Return [X, Y] of the center of cell containing provided text 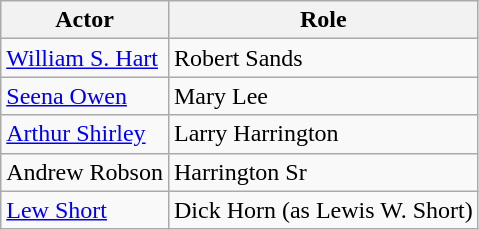
Mary Lee [323, 96]
Arthur Shirley [85, 134]
Actor [85, 20]
Larry Harrington [323, 134]
Role [323, 20]
Lew Short [85, 210]
Robert Sands [323, 58]
William S. Hart [85, 58]
Seena Owen [85, 96]
Dick Horn (as Lewis W. Short) [323, 210]
Andrew Robson [85, 172]
Harrington Sr [323, 172]
